From the cell containing the given text, extract its center point as (X, Y) coordinate. 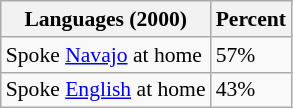
Languages (2000) (106, 19)
57% (251, 55)
Percent (251, 19)
Spoke English at home (106, 90)
43% (251, 90)
Spoke Navajo at home (106, 55)
